Return (x, y) of the center of cell containing provided text 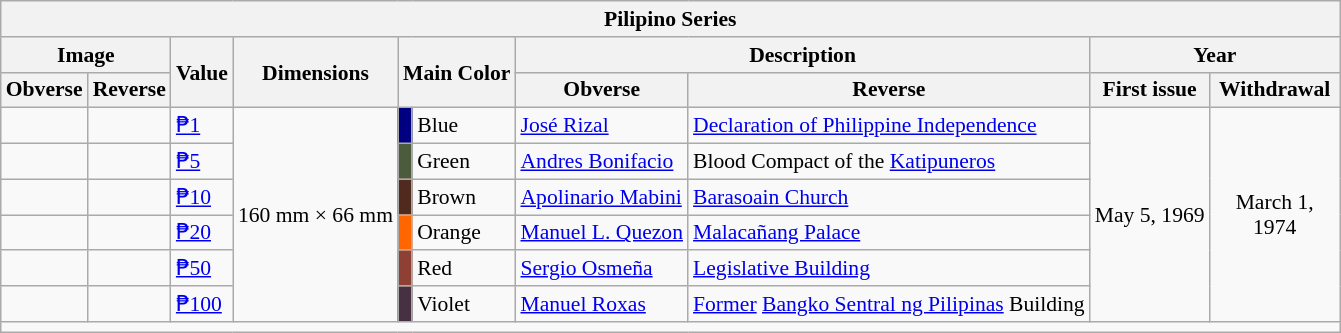
Green (464, 162)
₱100 (202, 304)
May 5, 1969 (1150, 215)
₱20 (202, 233)
Red (464, 269)
Blood Compact of the Katipuneros (889, 162)
Former Bangko Sentral ng Pilipinas Building (889, 304)
Blue (464, 126)
Malacañang Palace (889, 233)
₱10 (202, 197)
₱1 (202, 126)
Manuel Roxas (602, 304)
₱50 (202, 269)
Declaration of Philippine Independence (889, 126)
Withdrawal (1275, 90)
Pilipino Series (670, 19)
₱5 (202, 162)
Apolinario Mabini (602, 197)
Barasoain Church (889, 197)
Manuel L. Quezon (602, 233)
Dimensions (316, 72)
Brown (464, 197)
Value (202, 72)
Sergio Osmeña (602, 269)
Main Color (456, 72)
Image (86, 55)
Legislative Building (889, 269)
Orange (464, 233)
March 1, 1974 (1275, 215)
Year (1215, 55)
160 mm × 66 mm (316, 215)
Description (802, 55)
Andres Bonifacio (602, 162)
José Rizal (602, 126)
Violet (464, 304)
First issue (1150, 90)
